Return the (X, Y) coordinate for the center point of the cell that contains the specified text.  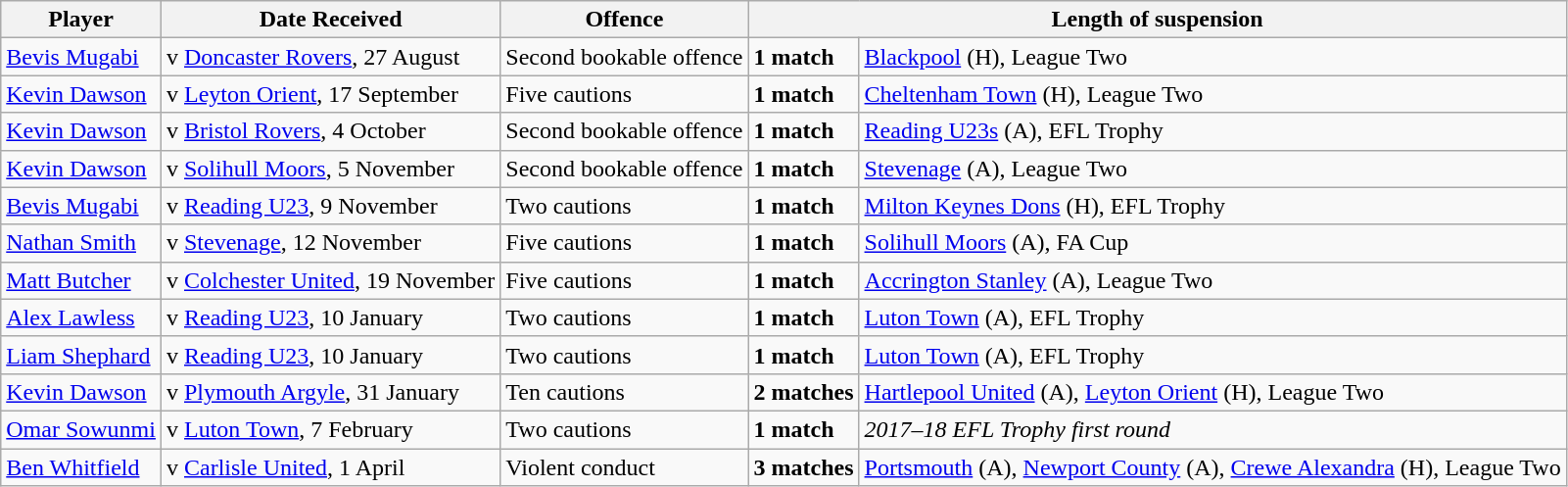
Offence (625, 20)
2017–18 EFL Trophy first round (1212, 429)
Ben Whitfield (81, 467)
Blackpool (H), League Two (1212, 57)
Date Received (330, 20)
Solihull Moors (A), FA Cup (1212, 243)
v Plymouth Argyle, 31 January (330, 392)
Violent conduct (625, 467)
Liam Shephard (81, 355)
2 matches (803, 392)
Player (81, 20)
Nathan Smith (81, 243)
Accrington Stanley (A), League Two (1212, 280)
v Carlisle United, 1 April (330, 467)
3 matches (803, 467)
Matt Butcher (81, 280)
v Bristol Rovers, 4 October (330, 131)
Hartlepool United (A), Leyton Orient (H), League Two (1212, 392)
v Colchester United, 19 November (330, 280)
v Stevenage, 12 November (330, 243)
Omar Sowunmi (81, 429)
v Reading U23, 9 November (330, 206)
Stevenage (A), League Two (1212, 169)
v Luton Town, 7 February (330, 429)
Portsmouth (A), Newport County (A), Crewe Alexandra (H), League Two (1212, 467)
v Leyton Orient, 17 September (330, 94)
Length of suspension (1158, 20)
Reading U23s (A), EFL Trophy (1212, 131)
Ten cautions (625, 392)
v Solihull Moors, 5 November (330, 169)
Alex Lawless (81, 317)
Cheltenham Town (H), League Two (1212, 94)
v Doncaster Rovers, 27 August (330, 57)
Milton Keynes Dons (H), EFL Trophy (1212, 206)
